Identify which cell holds the provided text, then report its (x, y) central coordinate. 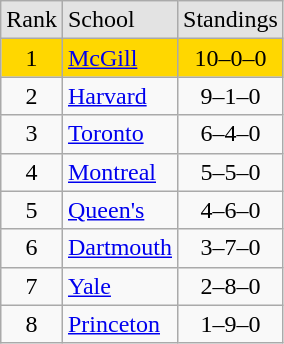
Yale (120, 286)
2 (32, 96)
6 (32, 248)
6–4–0 (231, 134)
School (120, 20)
1 (32, 58)
4 (32, 172)
10–0–0 (231, 58)
1–9–0 (231, 324)
Queen's (120, 210)
Standings (231, 20)
2–8–0 (231, 286)
Rank (32, 20)
4–6–0 (231, 210)
7 (32, 286)
Princeton (120, 324)
9–1–0 (231, 96)
Dartmouth (120, 248)
5 (32, 210)
Harvard (120, 96)
Montreal (120, 172)
Toronto (120, 134)
5–5–0 (231, 172)
McGill (120, 58)
8 (32, 324)
3 (32, 134)
3–7–0 (231, 248)
